Find where the given text appears and provide that cell's center as (x, y) coordinate. 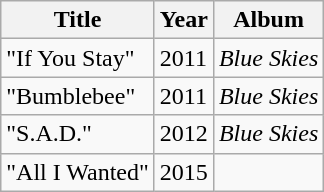
"If You Stay" (78, 58)
2012 (184, 134)
"All I Wanted" (78, 172)
2015 (184, 172)
Title (78, 20)
"Bumblebee" (78, 96)
"S.A.D." (78, 134)
Year (184, 20)
Album (268, 20)
